Detect which cell encompasses the target text, then output its (x, y) center coordinate. 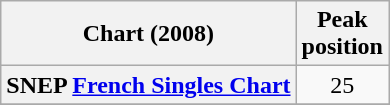
Peakposition (342, 34)
Chart (2008) (148, 34)
SNEP French Singles Chart (148, 85)
25 (342, 85)
